Return the (X, Y) coordinate for the center point of the cell that contains the specified text.  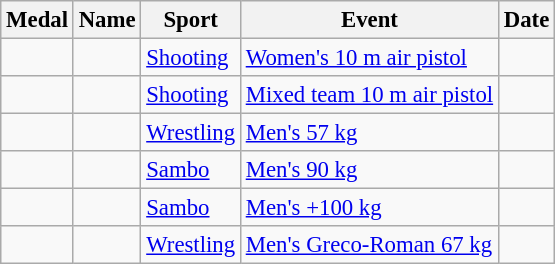
Event (369, 20)
Name (107, 20)
Women's 10 m air pistol (369, 58)
Date (526, 20)
Medal (38, 20)
Men's 90 kg (369, 170)
Men's +100 kg (369, 208)
Sport (191, 20)
Men's Greco-Roman 67 kg (369, 245)
Mixed team 10 m air pistol (369, 95)
Men's 57 kg (369, 133)
